Output the (x, y) coordinate of the center of the cell containing the given text.  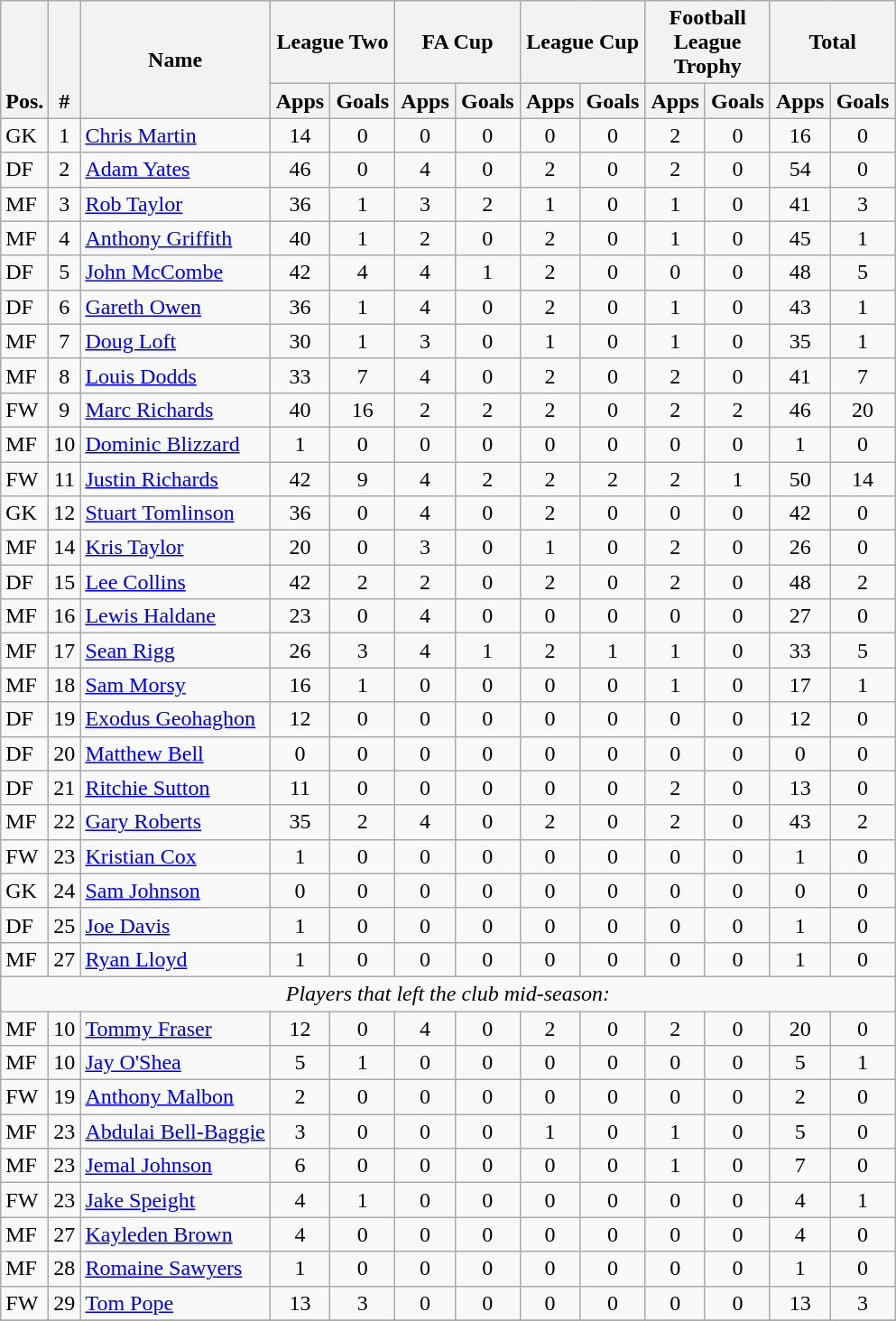
Jemal Johnson (175, 1166)
Matthew Bell (175, 753)
15 (65, 582)
Name (175, 60)
Sam Johnson (175, 891)
Sam Morsy (175, 685)
Joe Davis (175, 925)
Pos. (25, 60)
Ryan Lloyd (175, 959)
Jay O'Shea (175, 1063)
Lewis Haldane (175, 616)
30 (300, 341)
Anthony Malbon (175, 1097)
8 (65, 375)
45 (799, 238)
Dominic Blizzard (175, 444)
Stuart Tomlinson (175, 513)
Adam Yates (175, 170)
Players that left the club mid-season: (448, 993)
League Two (332, 42)
Lee Collins (175, 582)
Total (832, 42)
Tom Pope (175, 1303)
Romaine Sawyers (175, 1269)
Marc Richards (175, 410)
Anthony Griffith (175, 238)
Justin Richards (175, 479)
FA Cup (458, 42)
John McCombe (175, 273)
Kristian Cox (175, 856)
Football League Trophy (707, 42)
54 (799, 170)
Gary Roberts (175, 822)
Chris Martin (175, 135)
# (65, 60)
Kris Taylor (175, 548)
Kayleden Brown (175, 1234)
Louis Dodds (175, 375)
18 (65, 685)
Abdulai Bell-Baggie (175, 1132)
Doug Loft (175, 341)
Sean Rigg (175, 651)
Tommy Fraser (175, 1028)
Jake Speight (175, 1200)
28 (65, 1269)
Ritchie Sutton (175, 788)
50 (799, 479)
Gareth Owen (175, 307)
Exodus Geohaghon (175, 719)
League Cup (583, 42)
29 (65, 1303)
21 (65, 788)
Rob Taylor (175, 204)
25 (65, 925)
22 (65, 822)
24 (65, 891)
